Return (x, y) of the center of cell containing provided text 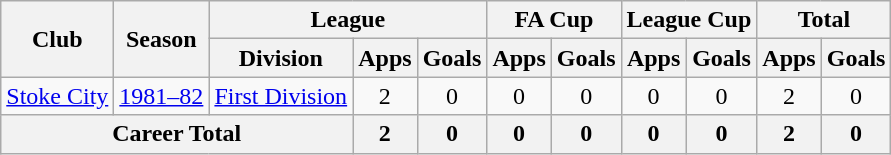
Division (281, 58)
First Division (281, 96)
League (348, 20)
Season (162, 39)
1981–82 (162, 96)
League Cup (689, 20)
Career Total (177, 134)
Total (824, 20)
FA Cup (554, 20)
Club (58, 39)
Stoke City (58, 96)
